Determine the [x, y] coordinate at the center of the cell enclosing the given text.  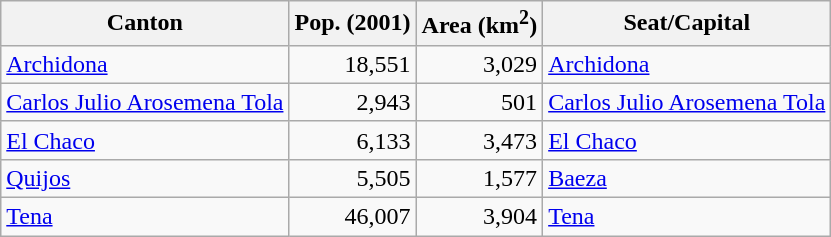
3,473 [480, 140]
46,007 [352, 217]
Pop. (2001) [352, 24]
6,133 [352, 140]
Area (km2) [480, 24]
Baeza [687, 178]
Quijos [145, 178]
Canton [145, 24]
1,577 [480, 178]
3,029 [480, 64]
501 [480, 102]
5,505 [352, 178]
Seat/Capital [687, 24]
18,551 [352, 64]
3,904 [480, 217]
2,943 [352, 102]
